Identify which cell holds the provided text, then report its [X, Y] central coordinate. 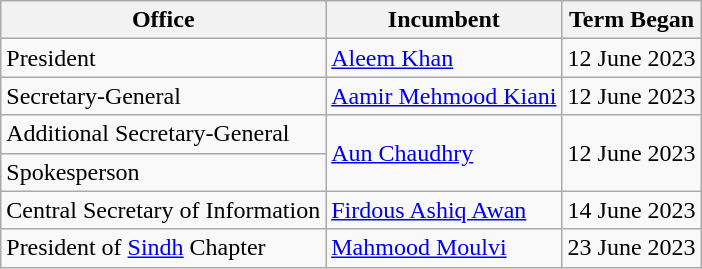
Spokesperson [164, 172]
Secretary-General [164, 96]
Firdous Ashiq Awan [444, 210]
President [164, 58]
14 June 2023 [632, 210]
23 June 2023 [632, 248]
Central Secretary of Information [164, 210]
Additional Secretary-General [164, 134]
Aamir Mehmood Kiani [444, 96]
President of Sindh Chapter [164, 248]
Aun Chaudhry [444, 153]
Term Began [632, 20]
Mahmood Moulvi [444, 248]
Aleem Khan [444, 58]
Incumbent [444, 20]
Office [164, 20]
